Provide the [x, y] coordinate of the cell's center where the given text is located.  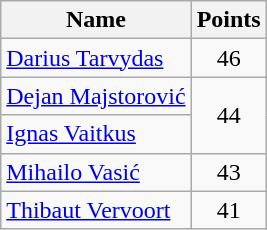
Ignas Vaitkus [96, 134]
44 [228, 115]
43 [228, 172]
Name [96, 20]
Dejan Majstorović [96, 96]
41 [228, 210]
46 [228, 58]
Points [228, 20]
Thibaut Vervoort [96, 210]
Darius Tarvydas [96, 58]
Mihailo Vasić [96, 172]
